Extract the (x, y) coordinate from the center of the cell holding the provided text.  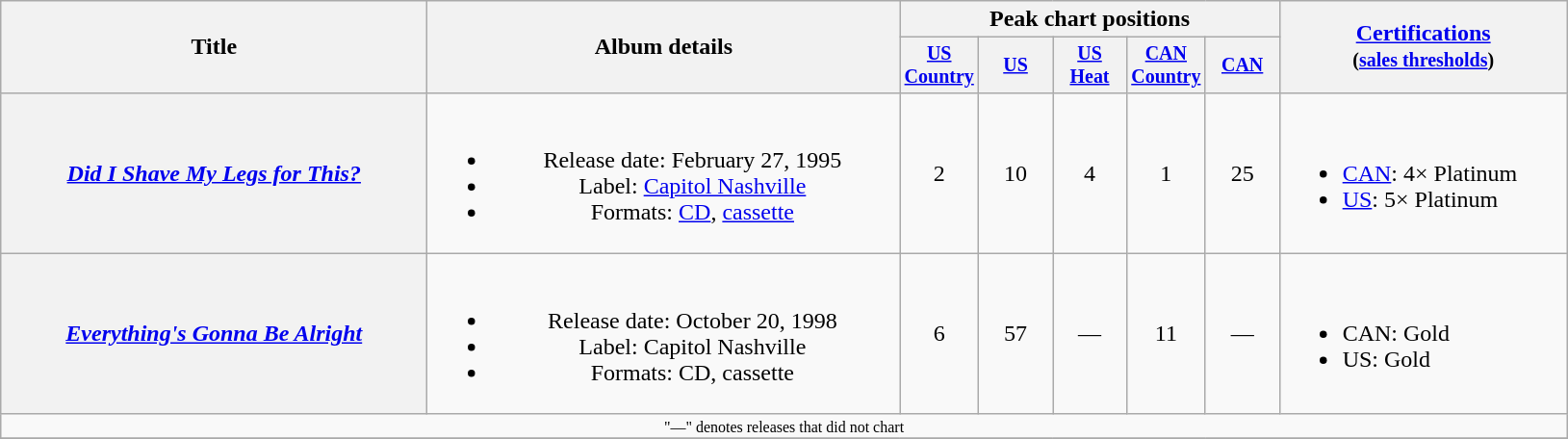
CAN: 4× PlatinumUS: 5× Platinum (1423, 173)
Title (214, 47)
USHeat (1090, 65)
Release date: October 20, 1998Label: Capitol NashvilleFormats: CD, cassette (664, 333)
CAN (1242, 65)
25 (1242, 173)
US (1016, 65)
11 (1166, 333)
"—" denotes releases that did not chart (784, 426)
1 (1166, 173)
Did I Shave My Legs for This? (214, 173)
2 (939, 173)
Album details (664, 47)
US Country (939, 65)
57 (1016, 333)
Everything's Gonna Be Alright (214, 333)
Release date: February 27, 1995Label: Capitol NashvilleFormats: CD, cassette (664, 173)
CAN: GoldUS: Gold (1423, 333)
10 (1016, 173)
Peak chart positions (1090, 19)
6 (939, 333)
Certifications(sales thresholds) (1423, 47)
4 (1090, 173)
CAN Country (1166, 65)
